For the text-containing cell, return its midpoint in [x, y] coordinate format. 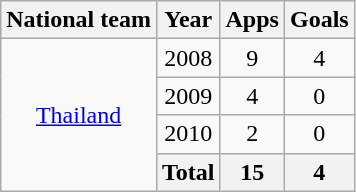
Goals [319, 20]
National team [79, 20]
2 [252, 134]
2009 [188, 96]
2010 [188, 134]
15 [252, 172]
Thailand [79, 115]
9 [252, 58]
Apps [252, 20]
Year [188, 20]
Total [188, 172]
2008 [188, 58]
